Return [x, y] of the center of cell containing provided text 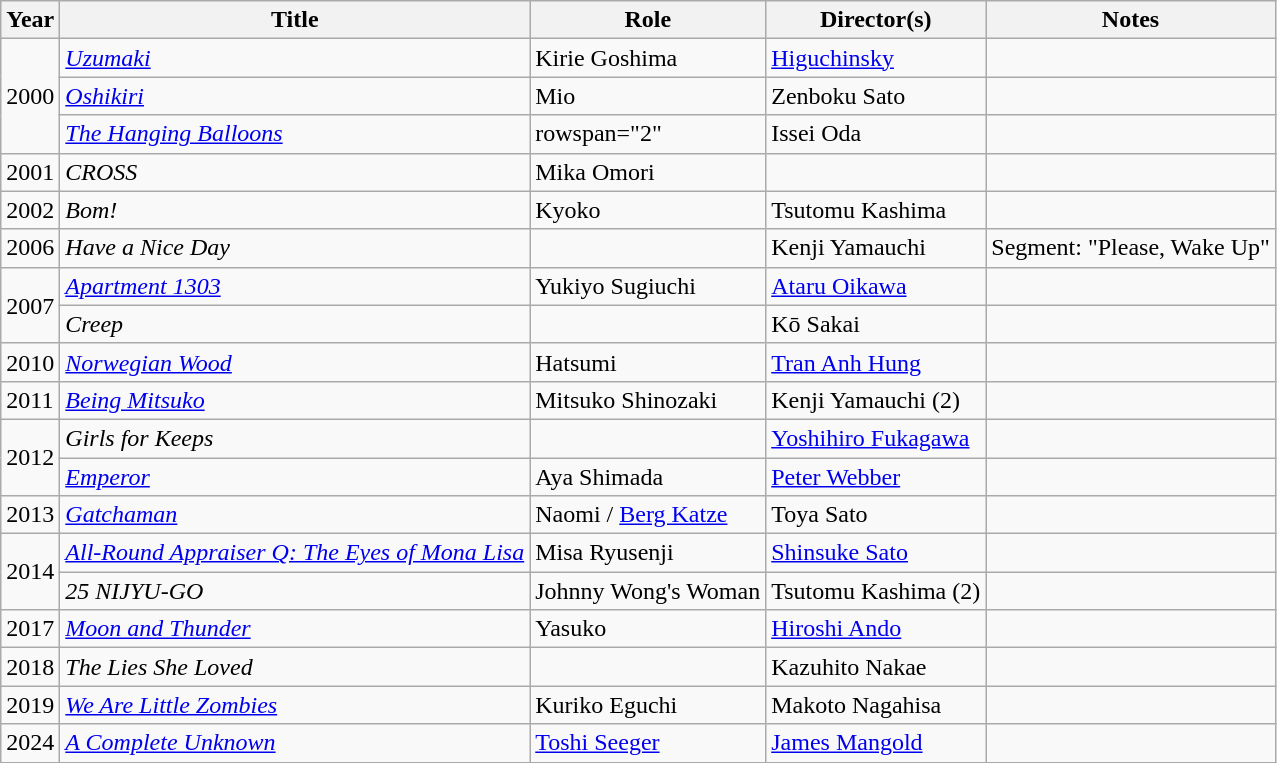
Makoto Nagahisa [876, 705]
rowspan="2" [648, 134]
Kazuhito Nakae [876, 667]
Johnny Wong's Woman [648, 591]
2017 [30, 629]
2024 [30, 743]
A Complete Unknown [295, 743]
Kyoko [648, 210]
Issei Oda [876, 134]
Yoshihiro Fukagawa [876, 438]
2012 [30, 457]
Shinsuke Sato [876, 553]
Bom! [295, 210]
Misa Ryusenji [648, 553]
Hatsumi [648, 362]
Tran Anh Hung [876, 362]
Oshikiri [295, 96]
2000 [30, 96]
Kirie Goshima [648, 58]
Kuriko Eguchi [648, 705]
Norwegian Wood [295, 362]
Mitsuko Shinozaki [648, 400]
Higuchinsky [876, 58]
Moon and Thunder [295, 629]
Kenji Yamauchi (2) [876, 400]
Naomi / Berg Katze [648, 515]
2001 [30, 172]
Toya Sato [876, 515]
2018 [30, 667]
Girls for Keeps [295, 438]
Ataru Oikawa [876, 286]
Have a Nice Day [295, 248]
Zenboku Sato [876, 96]
The Lies She Loved [295, 667]
Tsutomu Kashima [876, 210]
Kenji Yamauchi [876, 248]
CROSS [295, 172]
2002 [30, 210]
Aya Shimada [648, 477]
2007 [30, 305]
Being Mitsuko [295, 400]
Hiroshi Ando [876, 629]
25 NIJYU-GO [295, 591]
Yasuko [648, 629]
Role [648, 20]
All-Round Appraiser Q: The Eyes of Mona Lisa [295, 553]
Creep [295, 324]
Kō Sakai [876, 324]
Mika Omori [648, 172]
Emperor [295, 477]
Director(s) [876, 20]
James Mangold [876, 743]
2013 [30, 515]
2011 [30, 400]
Notes [1131, 20]
2019 [30, 705]
2010 [30, 362]
Segment: "Please, Wake Up" [1131, 248]
Yukiyo Sugiuchi [648, 286]
Uzumaki [295, 58]
Mio [648, 96]
Gatchaman [295, 515]
The Hanging Balloons [295, 134]
Year [30, 20]
Apartment 1303 [295, 286]
2014 [30, 572]
We Are Little Zombies [295, 705]
Peter Webber [876, 477]
2006 [30, 248]
Title [295, 20]
Toshi Seeger [648, 743]
Tsutomu Kashima (2) [876, 591]
